Identify which cell holds the provided text, then report its (x, y) central coordinate. 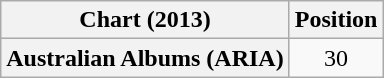
Position (336, 20)
Australian Albums (ARIA) (145, 58)
Chart (2013) (145, 20)
30 (336, 58)
